Extract the (x, y) coordinate from the center of the cell holding the provided text.  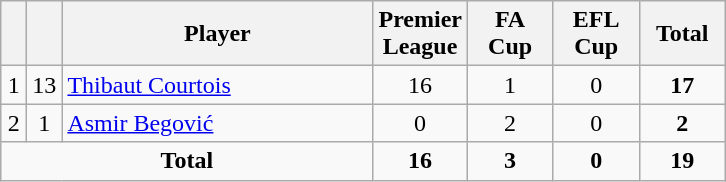
Player (218, 34)
EFL Cup (596, 34)
13 (44, 85)
17 (682, 85)
Thibaut Courtois (218, 85)
19 (682, 161)
Premier League (420, 34)
FA Cup (510, 34)
Asmir Begović (218, 123)
3 (510, 161)
